Identify which cell holds the provided text, then report its [x, y] central coordinate. 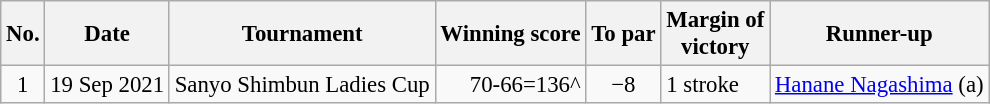
Margin ofvictory [716, 34]
Runner-up [880, 34]
Tournament [302, 34]
1 stroke [716, 85]
Date [107, 34]
To par [624, 34]
19 Sep 2021 [107, 85]
Sanyo Shimbun Ladies Cup [302, 85]
1 [23, 85]
70-66=136^ [510, 85]
Winning score [510, 34]
Hanane Nagashima (a) [880, 85]
No. [23, 34]
−8 [624, 85]
